Capture the cell that displays the provided text and extract its [X, Y] central coordinate. 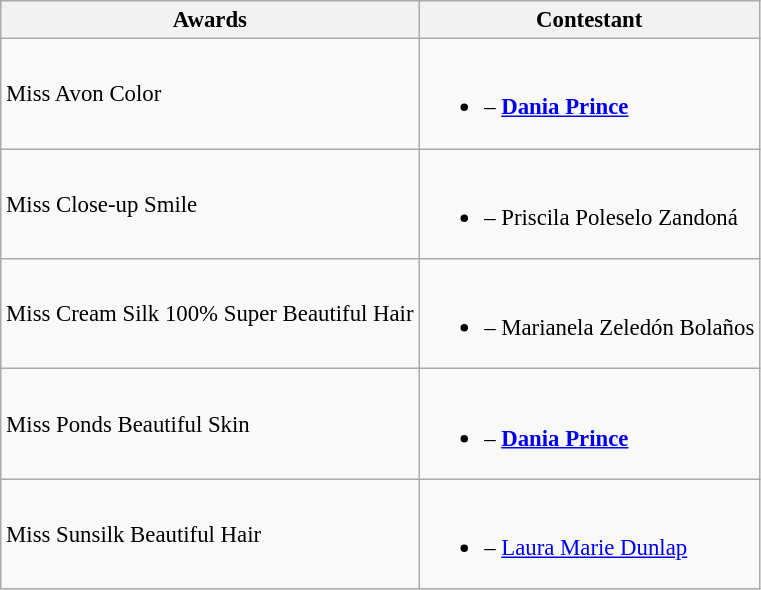
Miss Ponds Beautiful Skin [210, 424]
Miss Sunsilk Beautiful Hair [210, 534]
Miss Close-up Smile [210, 204]
Contestant [590, 20]
Miss Avon Color [210, 94]
– Laura Marie Dunlap [590, 534]
Miss Cream Silk 100% Super Beautiful Hair [210, 314]
Awards [210, 20]
– Priscila Poleselo Zandoná [590, 204]
– Marianela Zeledón Bolaños [590, 314]
